Provide the (x, y) coordinate of the cell's center where the given text is located.  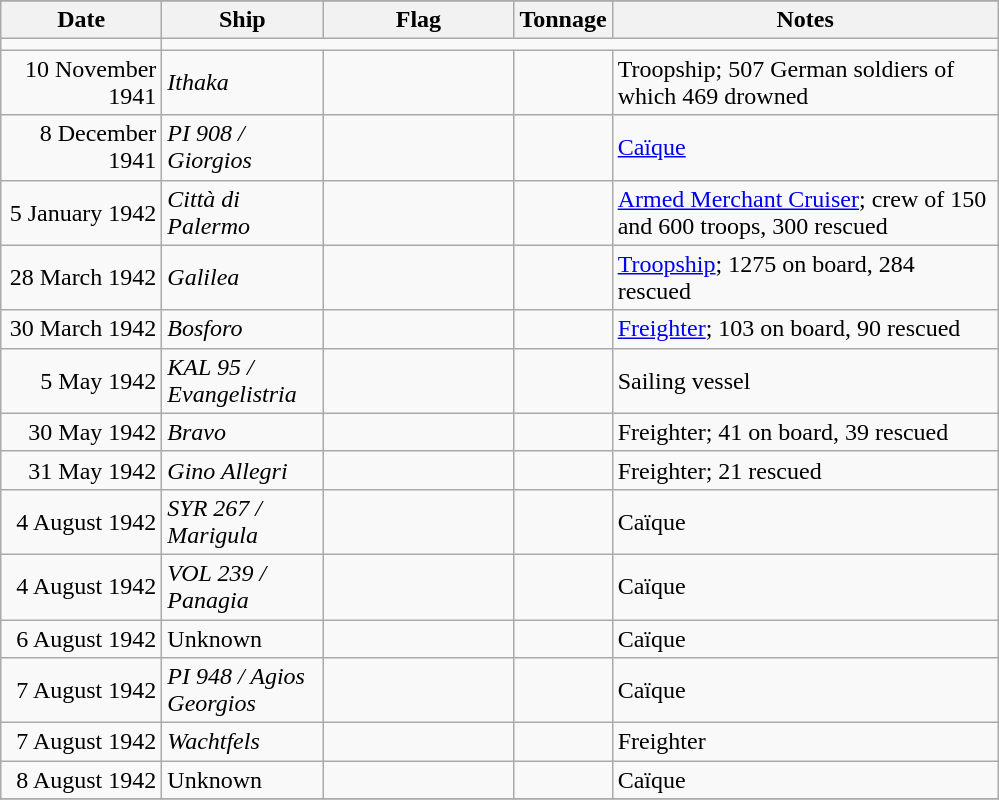
Freighter (805, 742)
VOL 239 / Panagia (242, 586)
KAL 95 / Evangelistria (242, 380)
Wachtfels (242, 742)
Notes (805, 20)
Flag (418, 20)
Sailing vessel (805, 380)
28 March 1942 (82, 278)
Freighter; 21 rescued (805, 470)
SYR 267 / Marigula (242, 522)
6 August 1942 (82, 639)
30 May 1942 (82, 432)
30 March 1942 (82, 329)
PI 948 / Agios Georgios (242, 690)
Troopship; 507 German soldiers of which 469 drowned (805, 82)
Galilea (242, 278)
10 November 1941 (82, 82)
Date (82, 20)
8 December 1941 (82, 148)
Freighter; 103 on board, 90 rescued (805, 329)
Bravo (242, 432)
5 January 1942 (82, 212)
Troopship; 1275 on board, 284 rescued (805, 278)
8 August 1942 (82, 780)
Gino Allegri (242, 470)
31 May 1942 (82, 470)
Armed Merchant Cruiser; crew of 150 and 600 troops, 300 rescued (805, 212)
Città di Palermo (242, 212)
Ithaka (242, 82)
PI 908 / Giorgios (242, 148)
Tonnage (563, 20)
Bosforo (242, 329)
Freighter; 41 on board, 39 rescued (805, 432)
5 May 1942 (82, 380)
Ship (242, 20)
